Pinpoint the cell where the given text exists, returning its [X, Y] midpoint coordinate. 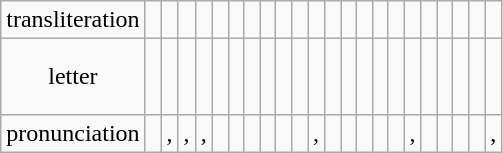
letter [73, 77]
transliteration [73, 20]
pronunciation [73, 134]
